Pinpoint the cell where the given text exists, returning its [X, Y] midpoint coordinate. 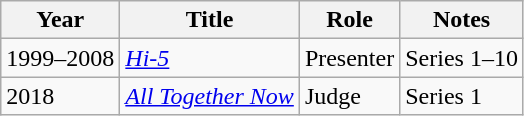
Series 1–10 [462, 58]
Notes [462, 20]
1999–2008 [60, 58]
Presenter [349, 58]
Title [210, 20]
Series 1 [462, 96]
Hi-5 [210, 58]
Role [349, 20]
Year [60, 20]
All Together Now [210, 96]
Judge [349, 96]
2018 [60, 96]
